For the text-containing cell, return its midpoint in [X, Y] coordinate format. 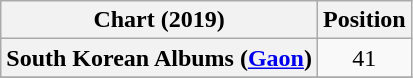
Position [364, 20]
South Korean Albums (Gaon) [160, 58]
Chart (2019) [160, 20]
41 [364, 58]
